Detect which cell encompasses the target text, then output its (x, y) center coordinate. 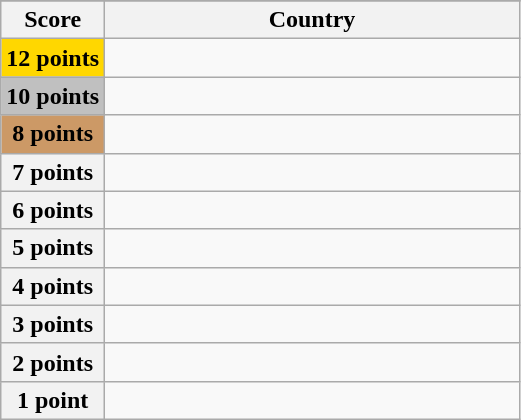
2 points (53, 362)
6 points (53, 210)
10 points (53, 96)
5 points (53, 248)
4 points (53, 286)
Country (312, 20)
12 points (53, 58)
Score (53, 20)
8 points (53, 134)
7 points (53, 172)
3 points (53, 324)
1 point (53, 400)
